Determine the [x, y] coordinate at the center of the cell enclosing the given text.  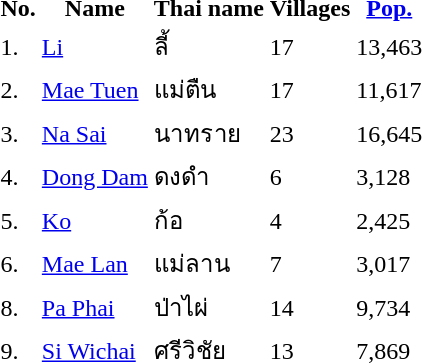
ลี้ [208, 46]
ก้อ [208, 220]
Li [94, 46]
Pa Phai [94, 307]
Na Sai [94, 133]
ดงดำ [208, 176]
Dong Dam [94, 176]
แม่ตืน [208, 90]
4 [310, 220]
นาทราย [208, 133]
14 [310, 307]
Ko [94, 220]
6 [310, 176]
Mae Tuen [94, 90]
ป่าไผ่ [208, 307]
แม่ลาน [208, 264]
23 [310, 133]
7 [310, 264]
Mae Lan [94, 264]
